Capture the cell that displays the provided text and extract its (X, Y) central coordinate. 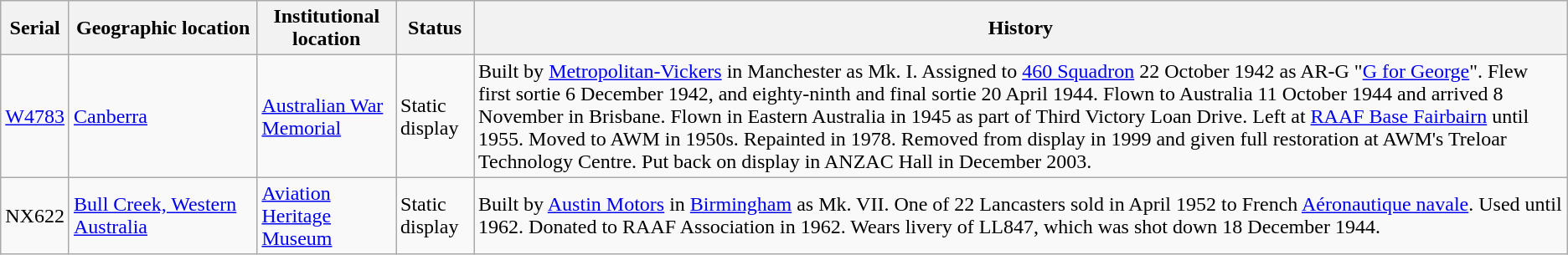
NX622 (35, 216)
Aviation Heritage Museum (327, 216)
Geographic location (162, 28)
Australian War Memorial (327, 116)
Bull Creek, Western Australia (162, 216)
W4783 (35, 116)
Status (436, 28)
Serial (35, 28)
Institutional location (327, 28)
History (1021, 28)
Canberra (162, 116)
